Return [X, Y] of the center of cell containing provided text 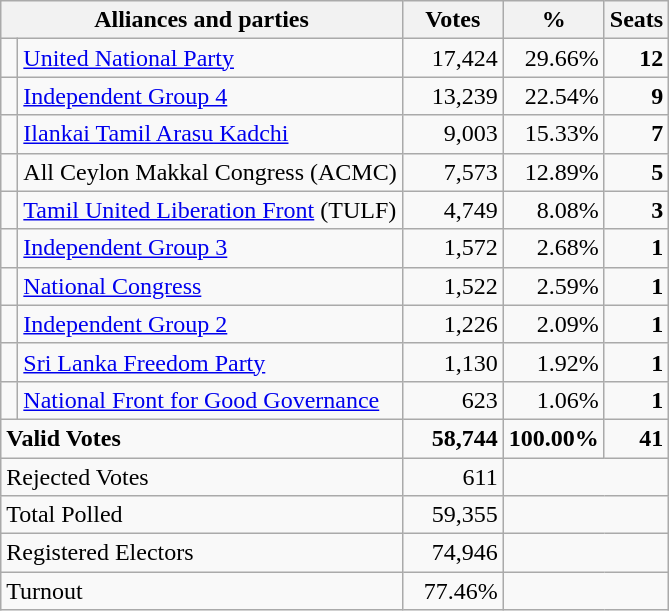
United National Party [210, 58]
22.54% [554, 96]
17,424 [452, 58]
2.59% [554, 286]
% [554, 20]
Registered Electors [202, 553]
2.68% [554, 248]
12 [636, 58]
5 [636, 172]
All Ceylon Makkal Congress (ACMC) [210, 172]
Tamil United Liberation Front (TULF) [210, 210]
Rejected Votes [202, 477]
Sri Lanka Freedom Party [210, 362]
74,946 [452, 553]
1,226 [452, 324]
9 [636, 96]
29.66% [554, 58]
Total Polled [202, 515]
Valid Votes [202, 438]
Turnout [202, 591]
Alliances and parties [202, 20]
41 [636, 438]
77.46% [452, 591]
3 [636, 210]
1,572 [452, 248]
12.89% [554, 172]
15.33% [554, 134]
National Congress [210, 286]
4,749 [452, 210]
611 [452, 477]
623 [452, 400]
13,239 [452, 96]
8.08% [554, 210]
58,744 [452, 438]
2.09% [554, 324]
100.00% [554, 438]
1,522 [452, 286]
Independent Group 2 [210, 324]
1,130 [452, 362]
9,003 [452, 134]
National Front for Good Governance [210, 400]
7 [636, 134]
Seats [636, 20]
1.06% [554, 400]
59,355 [452, 515]
Ilankai Tamil Arasu Kadchi [210, 134]
Votes [452, 20]
Independent Group 4 [210, 96]
Independent Group 3 [210, 248]
1.92% [554, 362]
7,573 [452, 172]
